Output the [X, Y] coordinate of the center of the cell containing the given text.  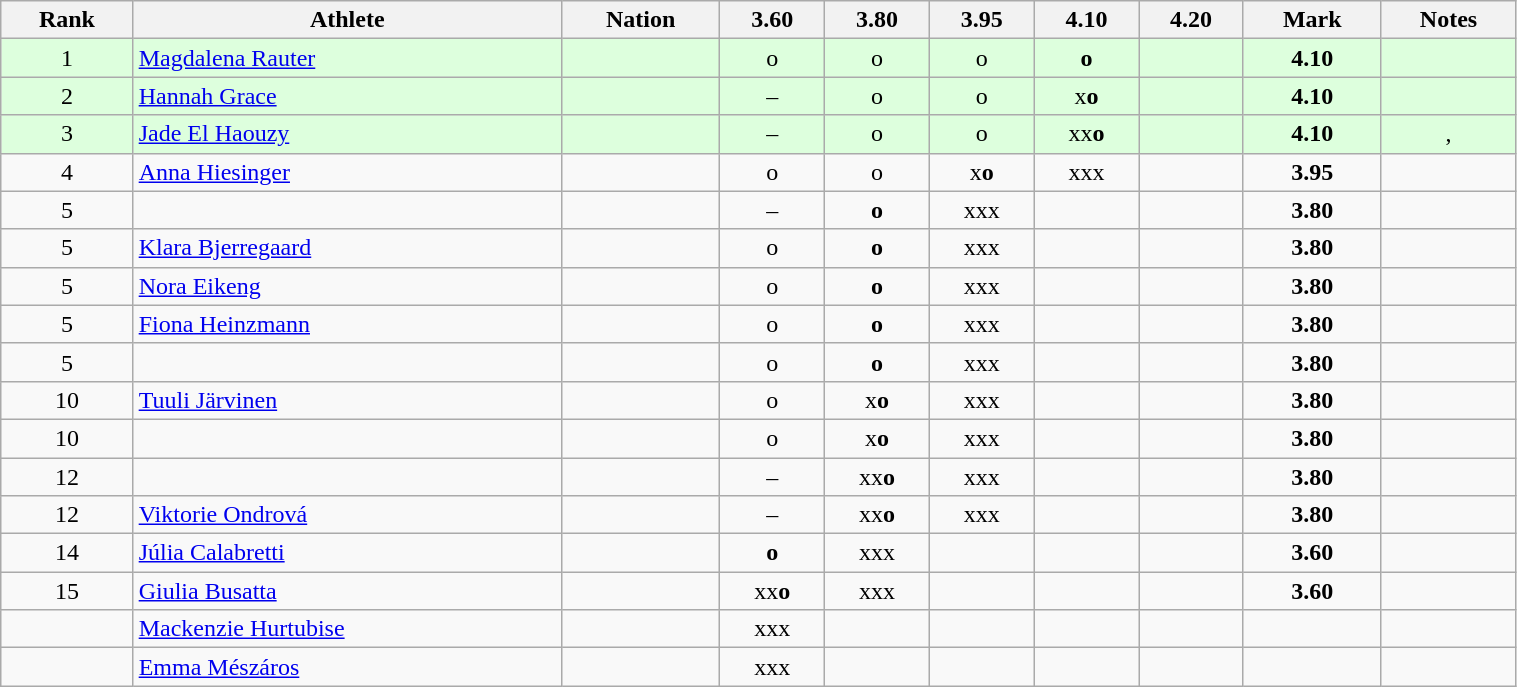
Rank [67, 20]
Tuuli Järvinen [347, 400]
Emma Mészáros [347, 667]
2 [67, 96]
Jade El Haouzy [347, 134]
Athlete [347, 20]
Nation [640, 20]
1 [67, 58]
Mark [1312, 20]
Viktorie Ondrová [347, 515]
4 [67, 172]
Nora Eikeng [347, 286]
, [1448, 134]
Giulia Busatta [347, 591]
3 [67, 134]
4.20 [1192, 20]
Mackenzie Hurtubise [347, 629]
14 [67, 553]
Notes [1448, 20]
Fiona Heinzmann [347, 324]
Klara Bjerregaard [347, 248]
Júlia Calabretti [347, 553]
Magdalena Rauter [347, 58]
Anna Hiesinger [347, 172]
Hannah Grace [347, 96]
15 [67, 591]
